Extract the [x, y] coordinate from the center of the cell holding the provided text.  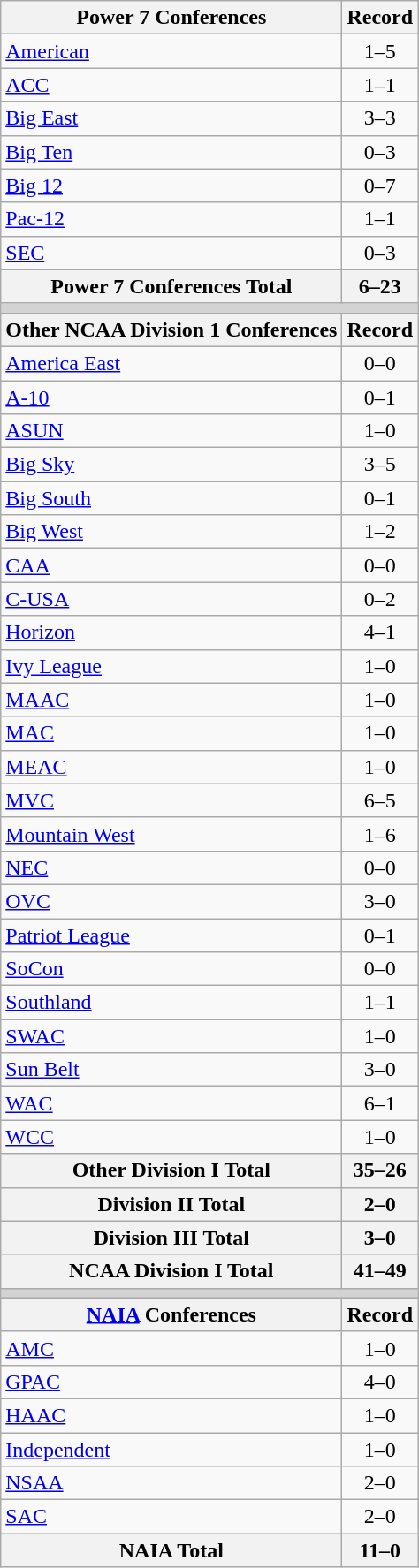
35–26 [380, 1170]
CAA [171, 565]
Big East [171, 118]
SAC [171, 1517]
NSAA [171, 1483]
41–49 [380, 1271]
Big West [171, 532]
WCC [171, 1137]
Pac-12 [171, 219]
America East [171, 363]
0–2 [380, 599]
OVC [171, 901]
Other Division I Total [171, 1170]
4–1 [380, 633]
Mountain West [171, 834]
Power 7 Conferences Total [171, 286]
Independent [171, 1450]
NAIA Conferences [171, 1314]
Patriot League [171, 935]
AMC [171, 1348]
MVC [171, 800]
Sun Belt [171, 1070]
NEC [171, 867]
WAC [171, 1103]
HAAC [171, 1415]
1–2 [380, 532]
C-USA [171, 599]
NCAA Division I Total [171, 1271]
3–3 [380, 118]
1–5 [380, 51]
MAC [171, 733]
Southland [171, 1003]
American [171, 51]
11–0 [380, 1550]
Big South [171, 498]
ASUN [171, 431]
Big Sky [171, 465]
Horizon [171, 633]
MAAC [171, 700]
4–0 [380, 1382]
Other NCAA Division 1 Conferences [171, 330]
6–1 [380, 1103]
Big 12 [171, 186]
MEAC [171, 767]
SoCon [171, 969]
SWAC [171, 1036]
ACC [171, 85]
3–5 [380, 465]
A-10 [171, 397]
GPAC [171, 1382]
6–23 [380, 286]
SEC [171, 253]
Power 7 Conferences [171, 18]
6–5 [380, 800]
Division II Total [171, 1204]
1–6 [380, 834]
Division III Total [171, 1238]
Big Ten [171, 152]
0–7 [380, 186]
NAIA Total [171, 1550]
Ivy League [171, 666]
